Provide the [x, y] coordinate of the cell's center where the given text is located.  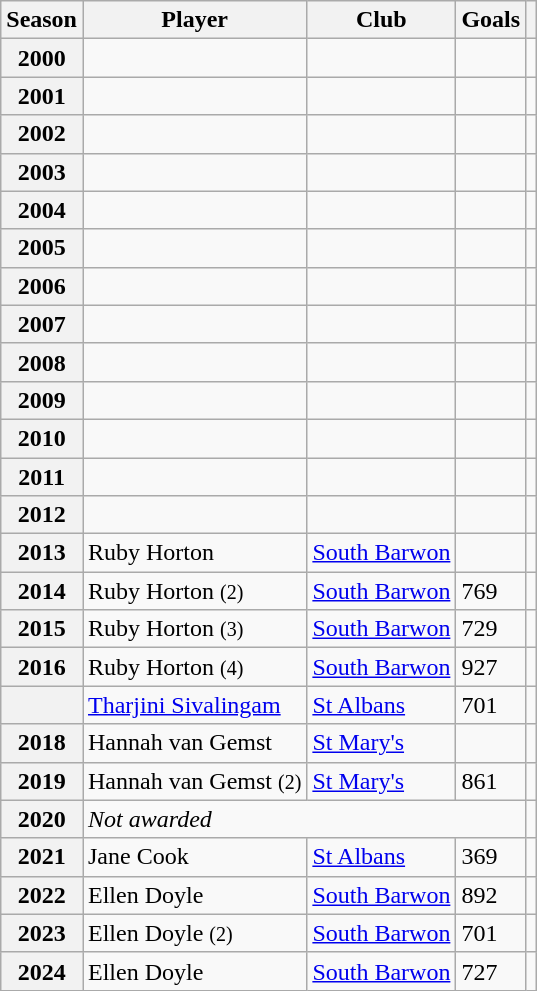
2018 [42, 743]
369 [491, 857]
Ruby Horton (3) [194, 629]
Player [194, 20]
Ruby Horton (4) [194, 667]
2023 [42, 933]
2021 [42, 857]
2013 [42, 553]
927 [491, 667]
2020 [42, 819]
2001 [42, 96]
2003 [42, 172]
Ruby Horton [194, 553]
Goals [491, 20]
861 [491, 781]
Club [382, 20]
2022 [42, 895]
2007 [42, 324]
Season [42, 20]
Ellen Doyle (2) [194, 933]
2005 [42, 248]
2002 [42, 134]
2009 [42, 400]
892 [491, 895]
727 [491, 971]
2008 [42, 362]
2024 [42, 971]
2010 [42, 438]
729 [491, 629]
Ruby Horton (2) [194, 591]
Hannah van Gemst (2) [194, 781]
769 [491, 591]
2014 [42, 591]
2006 [42, 286]
2004 [42, 210]
Jane Cook [194, 857]
Hannah van Gemst [194, 743]
2012 [42, 515]
2015 [42, 629]
Not awarded [304, 819]
2019 [42, 781]
2016 [42, 667]
Tharjini Sivalingam [194, 705]
2011 [42, 477]
2000 [42, 58]
